Output the (X, Y) coordinate of the center of the cell containing the given text.  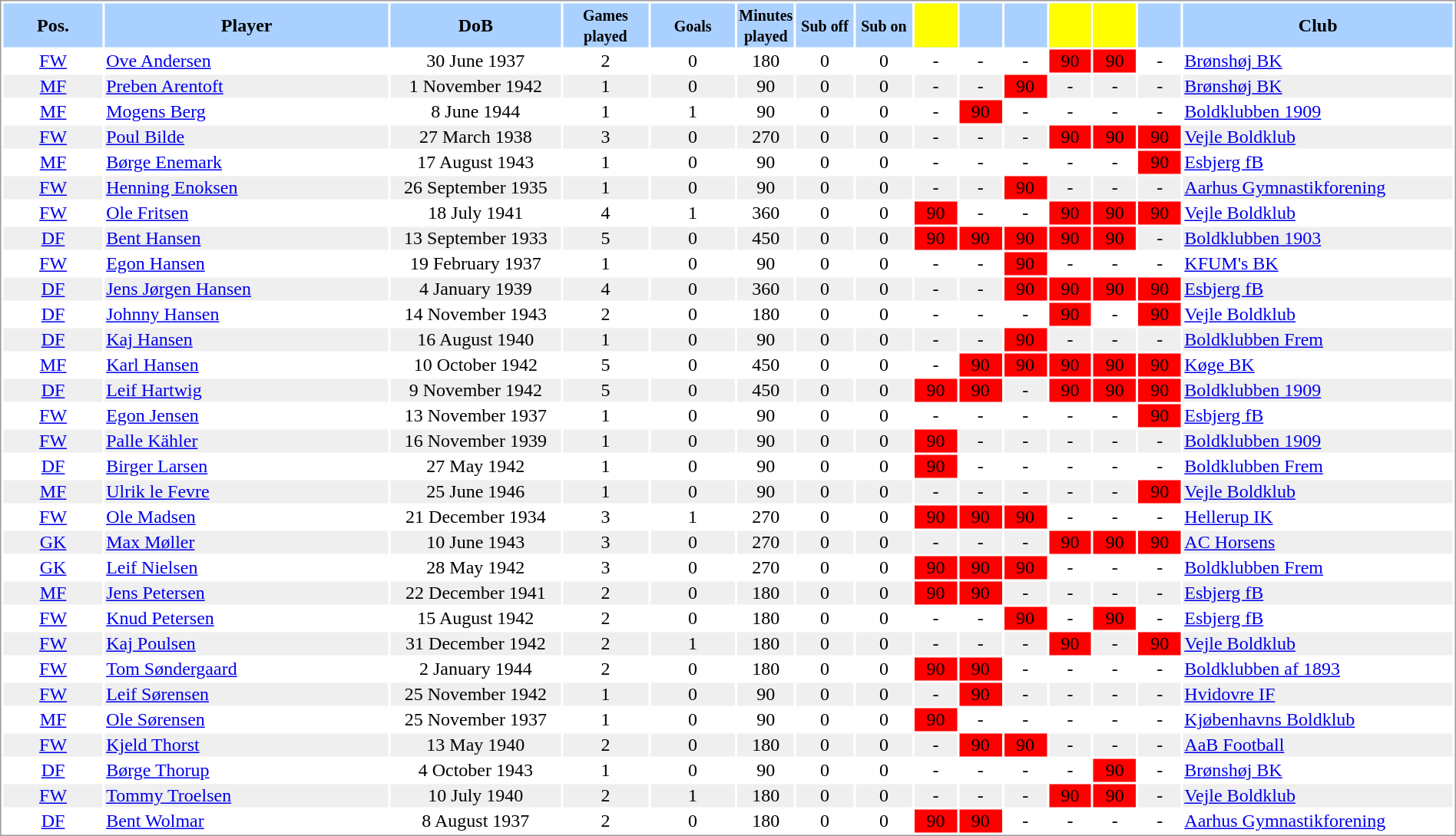
15 August 1942 (476, 618)
10 July 1940 (476, 796)
13 November 1937 (476, 415)
22 December 1941 (476, 593)
Leif Sørensen (247, 695)
25 November 1937 (476, 719)
17 August 1943 (476, 162)
13 May 1940 (476, 745)
13 September 1933 (476, 239)
Minutesplayed (766, 25)
Jens Petersen (247, 593)
Poul Bilde (247, 137)
Club (1318, 25)
Leif Nielsen (247, 567)
Palle Kähler (247, 441)
Kjeld Thorst (247, 745)
4 January 1939 (476, 289)
Boldklubben af 1893 (1318, 669)
Hellerup IK (1318, 517)
Birger Larsen (247, 466)
Kaj Hansen (247, 340)
4 October 1943 (476, 770)
KFUM's BK (1318, 263)
Ulrik le Fevre (247, 492)
Knud Petersen (247, 618)
10 June 1943 (476, 543)
Børge Enemark (247, 162)
Bent Wolmar (247, 821)
Kaj Poulsen (247, 644)
Tom Søndergaard (247, 669)
Pos. (52, 25)
30 June 1937 (476, 61)
16 November 1939 (476, 441)
26 September 1935 (476, 188)
Egon Hansen (247, 263)
Karl Hansen (247, 365)
Gamesplayed (605, 25)
Henning Enoksen (247, 188)
AaB Football (1318, 745)
Sub off (825, 25)
Børge Thorup (247, 770)
9 November 1942 (476, 391)
Boldklubben 1903 (1318, 239)
1 November 1942 (476, 87)
Johnny Hansen (247, 314)
Ole Madsen (247, 517)
Ove Andersen (247, 61)
Ole Fritsen (247, 213)
Sub on (884, 25)
Tommy Troelsen (247, 796)
Køge BK (1318, 365)
21 December 1934 (476, 517)
25 November 1942 (476, 695)
16 August 1940 (476, 340)
8 June 1944 (476, 111)
Bent Hansen (247, 239)
Max Møller (247, 543)
27 May 1942 (476, 466)
18 July 1941 (476, 213)
Leif Hartwig (247, 391)
19 February 1937 (476, 263)
2 January 1944 (476, 669)
AC Horsens (1318, 543)
Ole Sørensen (247, 719)
25 June 1946 (476, 492)
DoB (476, 25)
14 November 1943 (476, 314)
28 May 1942 (476, 567)
Hvidovre IF (1318, 695)
Kjøbenhavns Boldklub (1318, 719)
Goals (693, 25)
Egon Jensen (247, 415)
10 October 1942 (476, 365)
27 March 1938 (476, 137)
8 August 1937 (476, 821)
Preben Arentoft (247, 87)
Mogens Berg (247, 111)
Player (247, 25)
Jens Jørgen Hansen (247, 289)
31 December 1942 (476, 644)
